Find where the given text appears and provide that cell's center as (X, Y) coordinate. 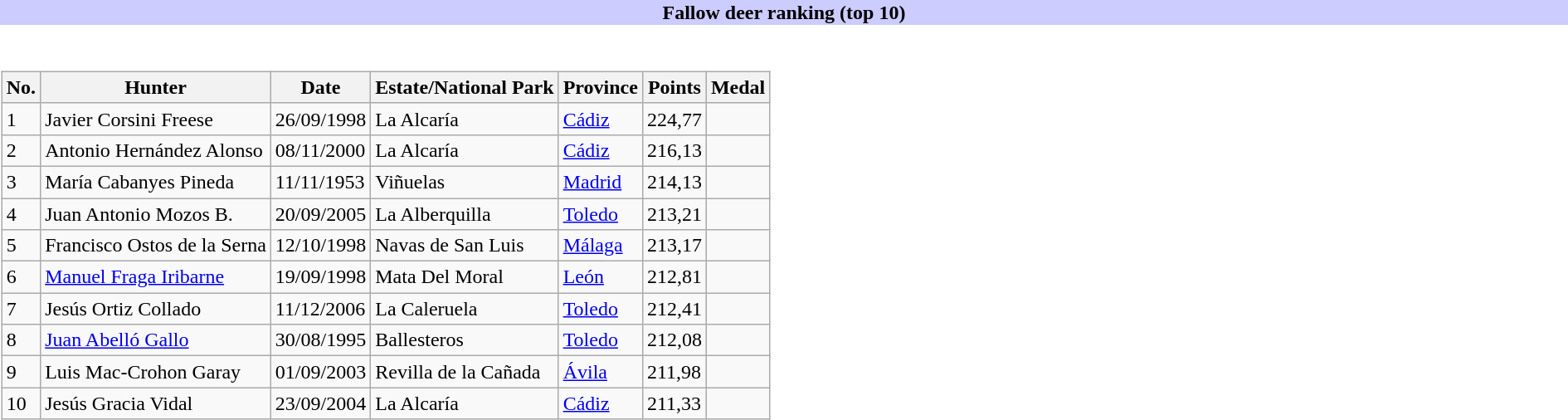
12/10/1998 (320, 246)
Points (674, 87)
María Cabanyes Pineda (156, 182)
6 (21, 277)
11/12/2006 (320, 309)
10 (21, 403)
212,41 (674, 309)
Medal (738, 87)
Javier Corsini Freese (156, 119)
8 (21, 340)
Luis Mac-Crohon Garay (156, 372)
La Caleruela (465, 309)
211,33 (674, 403)
Juan Antonio Mozos B. (156, 213)
212,08 (674, 340)
No. (21, 87)
Estate/National Park (465, 87)
08/11/2000 (320, 150)
Date (320, 87)
214,13 (674, 182)
Juan Abelló Gallo (156, 340)
11/11/1953 (320, 182)
1 (21, 119)
Jesús Gracia Vidal (156, 403)
01/09/2003 (320, 372)
5 (21, 246)
213,17 (674, 246)
Jesús Ortiz Collado (156, 309)
Málaga (601, 246)
20/09/2005 (320, 213)
216,13 (674, 150)
211,98 (674, 372)
Revilla de la Cañada (465, 372)
212,81 (674, 277)
León (601, 277)
Antonio Hernández Alonso (156, 150)
Ávila (601, 372)
224,77 (674, 119)
26/09/1998 (320, 119)
2 (21, 150)
Manuel Fraga Iribarne (156, 277)
Hunter (156, 87)
3 (21, 182)
4 (21, 213)
Mata Del Moral (465, 277)
Francisco Ostos de la Serna (156, 246)
Fallow deer ranking (top 10) (784, 12)
Navas de San Luis (465, 246)
Ballesteros (465, 340)
213,21 (674, 213)
9 (21, 372)
Viñuelas (465, 182)
23/09/2004 (320, 403)
19/09/1998 (320, 277)
7 (21, 309)
La Alberquilla (465, 213)
Madrid (601, 182)
30/08/1995 (320, 340)
Province (601, 87)
